Detect which cell encompasses the target text, then output its [X, Y] center coordinate. 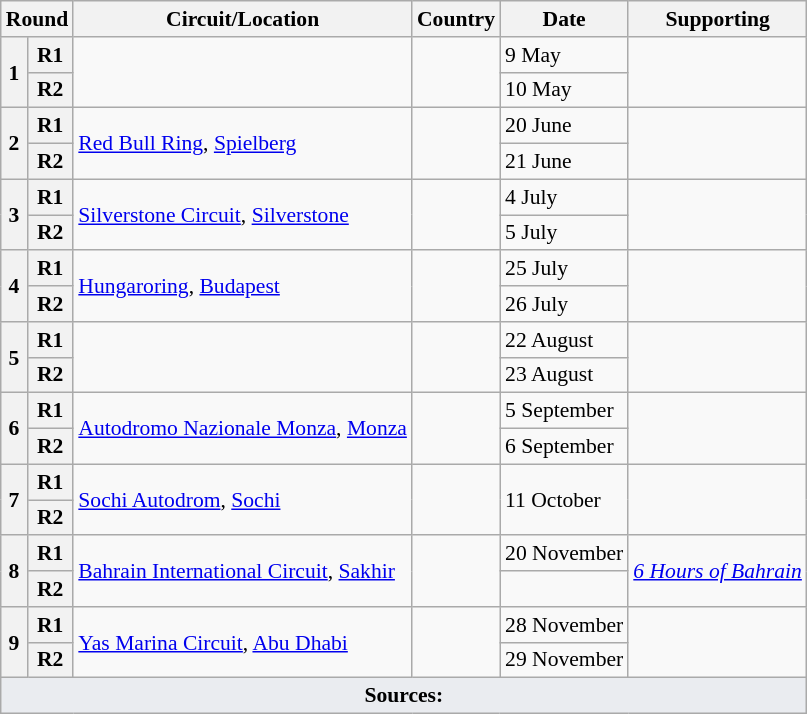
5 July [564, 233]
Sources: [404, 696]
25 July [564, 269]
Date [564, 19]
20 June [564, 126]
21 June [564, 162]
Circuit/Location [242, 19]
22 August [564, 340]
9 [14, 642]
1 [14, 72]
2 [14, 144]
29 November [564, 660]
10 May [564, 90]
Autodromo Nazionale Monza, Monza [242, 428]
5 September [564, 411]
Bahrain International Circuit, Sakhir [242, 572]
Round [38, 19]
Country [456, 19]
4 July [564, 197]
Yas Marina Circuit, Abu Dhabi [242, 642]
6 Hours of Bahrain [718, 572]
6 [14, 428]
7 [14, 500]
3 [14, 214]
Hungaroring, Budapest [242, 286]
4 [14, 286]
Sochi Autodrom, Sochi [242, 500]
20 November [564, 554]
6 September [564, 447]
9 May [564, 55]
Silverstone Circuit, Silverstone [242, 214]
Red Bull Ring, Spielberg [242, 144]
23 August [564, 375]
26 July [564, 304]
11 October [564, 500]
28 November [564, 625]
5 [14, 358]
Supporting [718, 19]
8 [14, 572]
